Extract the [x, y] coordinate from the center of the cell holding the provided text.  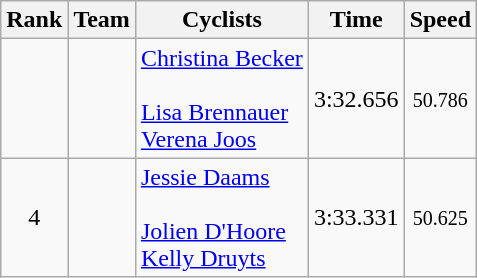
50.786 [440, 98]
Team [102, 20]
Speed [440, 20]
3:33.331 [356, 218]
50.625 [440, 218]
Time [356, 20]
4 [34, 218]
Cyclists [222, 20]
Christina Becker Lisa Brennauer Verena Joos [222, 98]
3:32.656 [356, 98]
Rank [34, 20]
Jessie Daams Jolien D'Hoore Kelly Druyts [222, 218]
